From the cell containing the given text, extract its center point as (X, Y) coordinate. 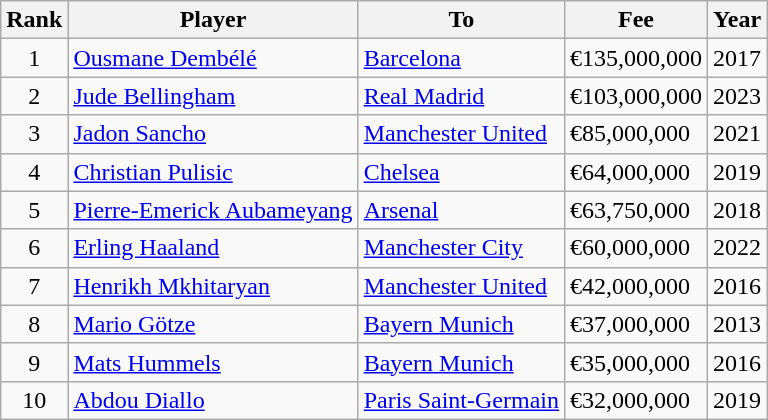
€37,000,000 (636, 324)
Arsenal (461, 210)
€32,000,000 (636, 400)
€64,000,000 (636, 172)
2018 (738, 210)
3 (34, 134)
Chelsea (461, 172)
2013 (738, 324)
Jude Bellingham (213, 96)
2023 (738, 96)
Ousmane Dembélé (213, 58)
Year (738, 20)
Christian Pulisic (213, 172)
2 (34, 96)
10 (34, 400)
Abdou Diallo (213, 400)
Player (213, 20)
€63,750,000 (636, 210)
Mats Hummels (213, 362)
Paris Saint-Germain (461, 400)
Henrikh Mkhitaryan (213, 286)
€85,000,000 (636, 134)
5 (34, 210)
Fee (636, 20)
1 (34, 58)
To (461, 20)
2022 (738, 248)
€42,000,000 (636, 286)
8 (34, 324)
7 (34, 286)
€103,000,000 (636, 96)
2017 (738, 58)
6 (34, 248)
Real Madrid (461, 96)
Barcelona (461, 58)
Rank (34, 20)
€60,000,000 (636, 248)
Mario Götze (213, 324)
Pierre-Emerick Aubameyang (213, 210)
Jadon Sancho (213, 134)
Erling Haaland (213, 248)
2021 (738, 134)
€35,000,000 (636, 362)
9 (34, 362)
€135,000,000 (636, 58)
Manchester City (461, 248)
4 (34, 172)
